Return [X, Y] of the center of cell containing provided text 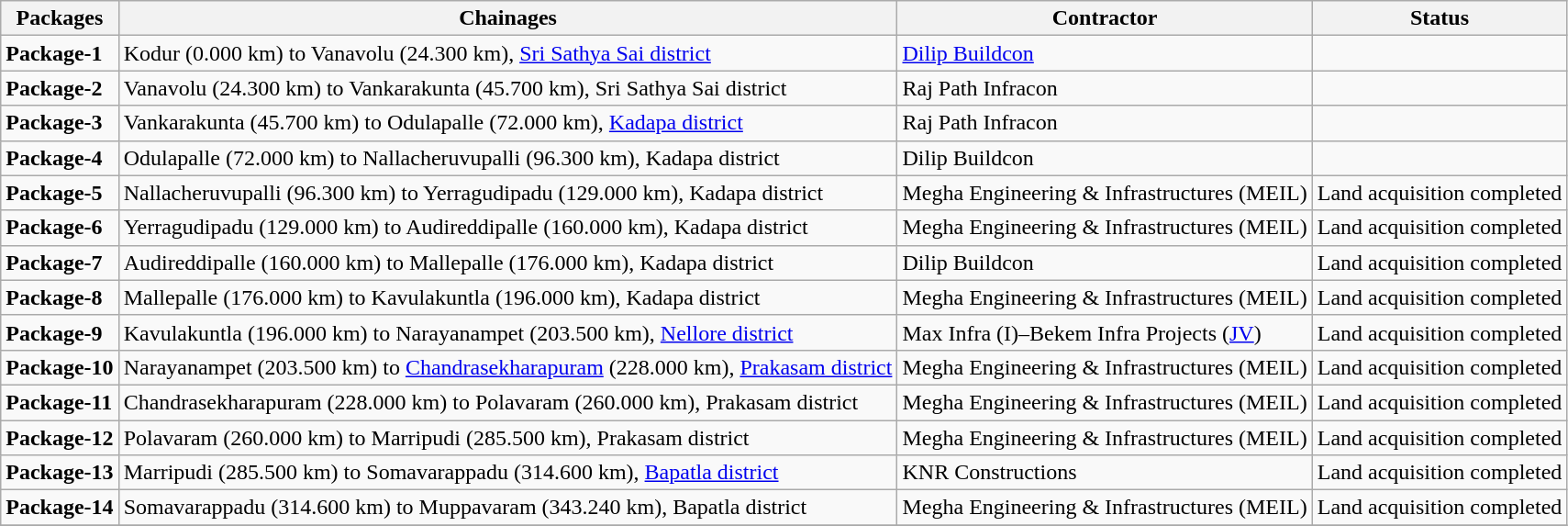
Kodur (0.000 km) to Vanavolu (24.300 km), Sri Sathya Sai district [508, 53]
Package-8 [60, 297]
Yerragudipadu (129.000 km) to Audireddipalle (160.000 km), Kadapa district [508, 228]
Package-5 [60, 193]
Package-4 [60, 158]
Somavarappadu (314.600 km) to Muppavaram (343.240 km), Bapatla district [508, 508]
Package-9 [60, 332]
Vanavolu (24.300 km) to Vankarakunta (45.700 km), Sri Sathya Sai district [508, 88]
Chandrasekharapuram (228.000 km) to Polavaram (260.000 km), Prakasam district [508, 402]
Chainages [508, 18]
Package-3 [60, 123]
Package-7 [60, 263]
Marripudi (285.500 km) to Somavarappadu (314.600 km), Bapatla district [508, 473]
Audireddipalle (160.000 km) to Mallepalle (176.000 km), Kadapa district [508, 263]
Package-10 [60, 367]
Vankarakunta (45.700 km) to Odulapalle (72.000 km), Kadapa district [508, 123]
Max Infra (I)–Bekem Infra Projects (JV) [1105, 332]
Polavaram (260.000 km) to Marripudi (285.500 km), Prakasam district [508, 438]
Odulapalle (72.000 km) to Nallacheruvupalli (96.300 km), Kadapa district [508, 158]
Package-1 [60, 53]
Nallacheruvupalli (96.300 km) to Yerragudipadu (129.000 km), Kadapa district [508, 193]
Package-11 [60, 402]
Package-14 [60, 508]
Package-6 [60, 228]
Package-13 [60, 473]
Narayanampet (203.500 km) to Chandrasekharapuram (228.000 km), Prakasam district [508, 367]
KNR Constructions [1105, 473]
Mallepalle (176.000 km) to Kavulakuntla (196.000 km), Kadapa district [508, 297]
Package-12 [60, 438]
Package-2 [60, 88]
Packages [60, 18]
Status [1440, 18]
Kavulakuntla (196.000 km) to Narayanampet (203.500 km), Nellore district [508, 332]
Contractor [1105, 18]
